Return the [x, y] coordinate for the center point of the cell that contains the specified text.  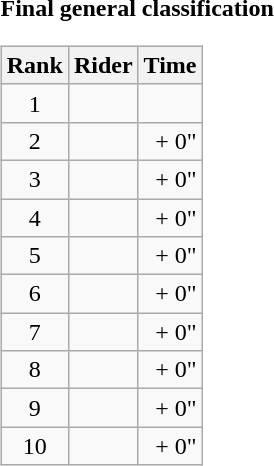
Time [170, 65]
2 [34, 141]
8 [34, 370]
9 [34, 408]
5 [34, 256]
6 [34, 294]
7 [34, 332]
1 [34, 103]
4 [34, 217]
10 [34, 446]
3 [34, 179]
Rank [34, 65]
Rider [103, 65]
